Locate the cell with the specified text and output its (x, y) center coordinate. 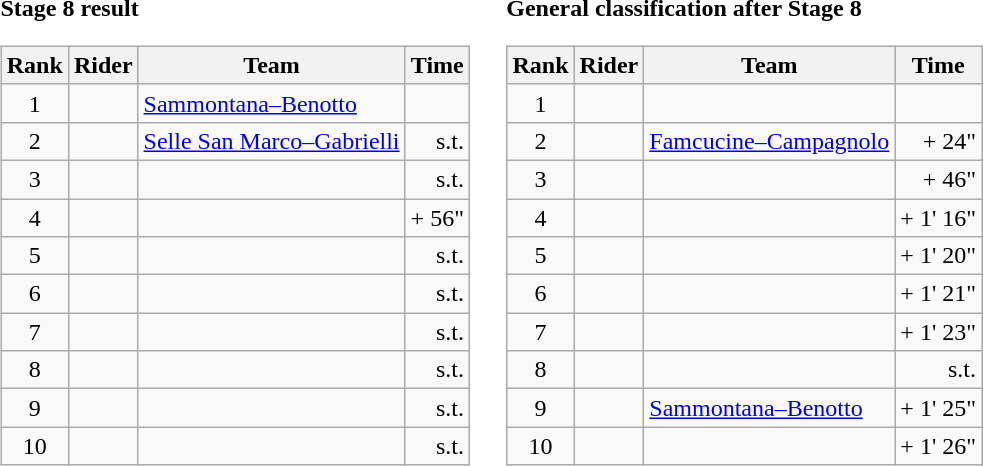
Famcucine–Campagnolo (770, 141)
+ 1' 25" (938, 408)
+ 24" (938, 141)
+ 1' 26" (938, 446)
Selle San Marco–Gabrielli (272, 141)
+ 1' 21" (938, 294)
+ 46" (938, 179)
+ 1' 16" (938, 217)
+ 1' 23" (938, 332)
+ 56" (437, 217)
+ 1' 20" (938, 256)
